Find where the given text appears and provide that cell's center as [x, y] coordinate. 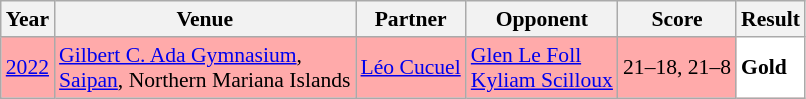
Gold [770, 68]
Partner [411, 19]
Score [677, 19]
Gilbert C. Ada Gymnasium,Saipan, Northern Mariana Islands [204, 68]
21–18, 21–8 [677, 68]
2022 [28, 68]
Result [770, 19]
Year [28, 19]
Léo Cucuel [411, 68]
Opponent [542, 19]
Venue [204, 19]
Glen Le Foll Kyliam Scilloux [542, 68]
